Capture the cell that displays the provided text and extract its [x, y] central coordinate. 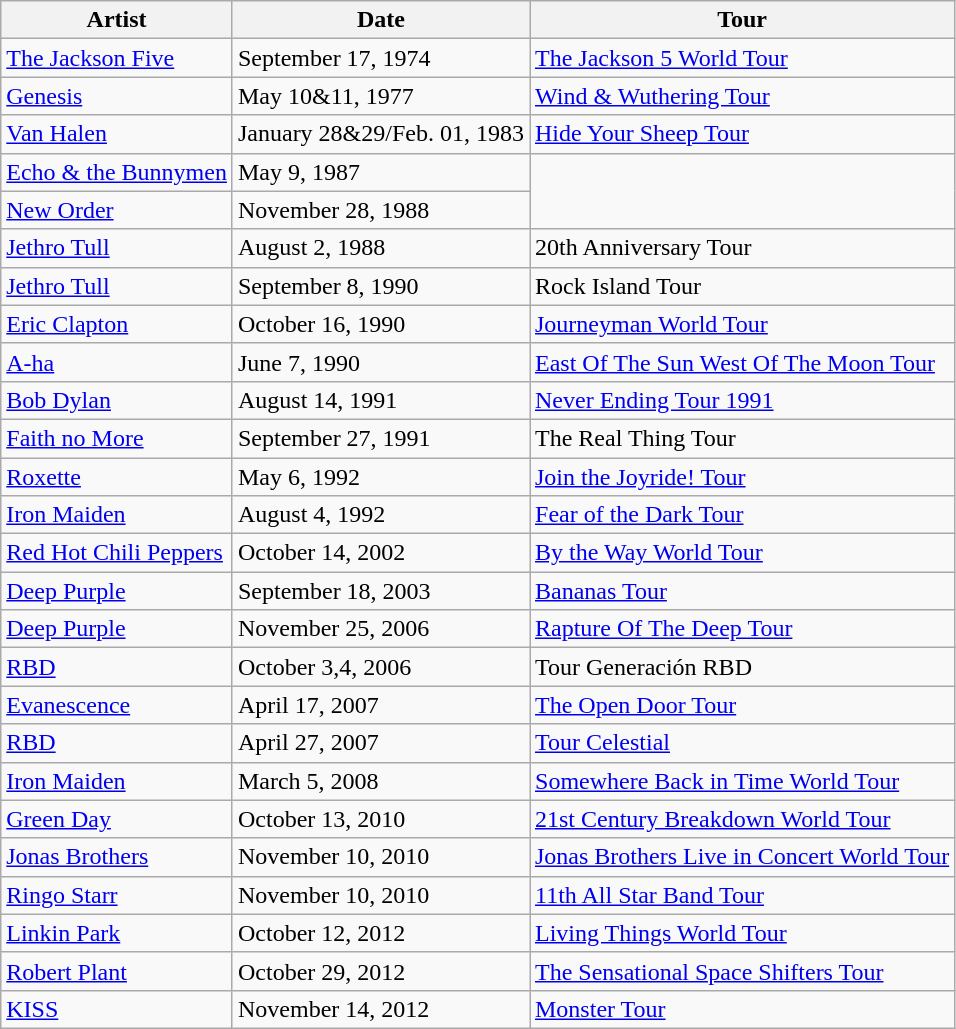
Tour Generación RBD [742, 667]
October 16, 1990 [380, 324]
Somewhere Back in Time World Tour [742, 781]
The Jackson 5 World Tour [742, 58]
The Open Door Tour [742, 705]
March 5, 2008 [380, 781]
Eric Clapton [117, 324]
October 12, 2012 [380, 933]
September 17, 1974 [380, 58]
Wind & Wuthering Tour [742, 96]
Linkin Park [117, 933]
The Jackson Five [117, 58]
Evanescence [117, 705]
September 8, 1990 [380, 286]
Rock Island Tour [742, 286]
April 17, 2007 [380, 705]
Artist [117, 20]
Jonas Brothers [117, 857]
New Order [117, 210]
A-ha [117, 362]
KISS [117, 1009]
Date [380, 20]
October 14, 2002 [380, 553]
Green Day [117, 819]
Genesis [117, 96]
Robert Plant [117, 971]
Bob Dylan [117, 400]
Rapture Of The Deep Tour [742, 629]
Living Things World Tour [742, 933]
August 14, 1991 [380, 400]
November 14, 2012 [380, 1009]
Tour Celestial [742, 743]
June 7, 1990 [380, 362]
October 29, 2012 [380, 971]
East Of The Sun West Of The Moon Tour [742, 362]
October 3,4, 2006 [380, 667]
August 4, 1992 [380, 515]
January 28&29/Feb. 01, 1983 [380, 134]
Jonas Brothers Live in Concert World Tour [742, 857]
Roxette [117, 477]
Faith no More [117, 438]
September 27, 1991 [380, 438]
April 27, 2007 [380, 743]
Red Hot Chili Peppers [117, 553]
November 28, 1988 [380, 210]
Van Halen [117, 134]
Fear of the Dark Tour [742, 515]
Join the Joyride! Tour [742, 477]
21st Century Breakdown World Tour [742, 819]
Hide Your Sheep Tour [742, 134]
Monster Tour [742, 1009]
Never Ending Tour 1991 [742, 400]
Ringo Starr [117, 895]
Tour [742, 20]
Journeyman World Tour [742, 324]
Echo & the Bunnymen [117, 172]
August 2, 1988 [380, 248]
October 13, 2010 [380, 819]
September 18, 2003 [380, 591]
The Real Thing Tour [742, 438]
November 25, 2006 [380, 629]
May 9, 1987 [380, 172]
May 10&11, 1977 [380, 96]
20th Anniversary Tour [742, 248]
Bananas Tour [742, 591]
11th All Star Band Tour [742, 895]
By the Way World Tour [742, 553]
May 6, 1992 [380, 477]
The Sensational Space Shifters Tour [742, 971]
